Scan for the cell matching the given text and deliver its (X, Y) coordinate at center. 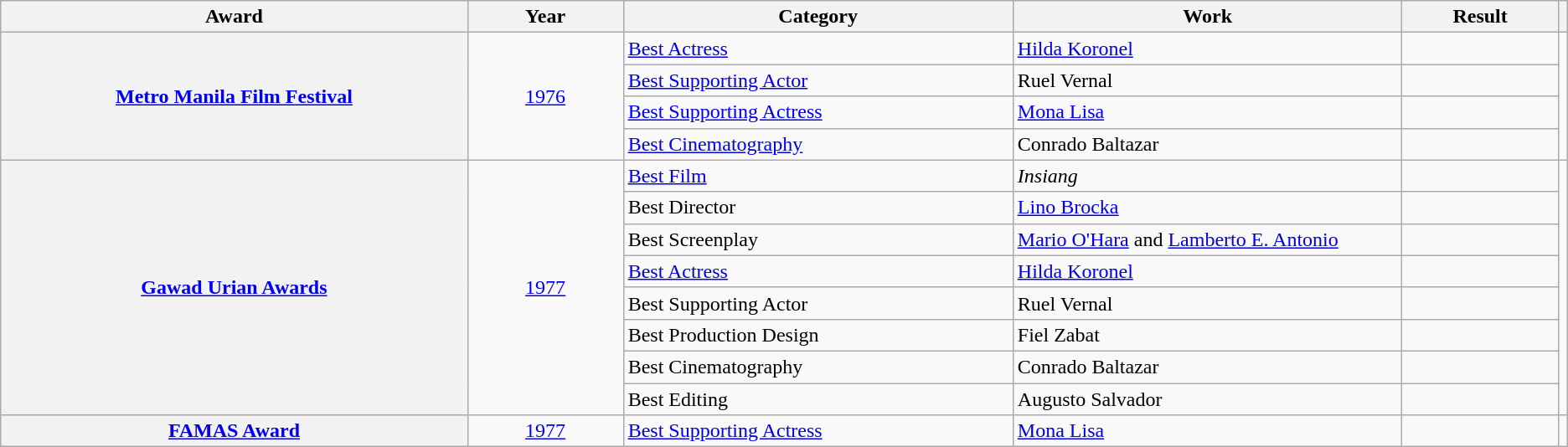
Lino Brocka (1208, 208)
Result (1480, 17)
Gawad Urian Awards (235, 287)
Insiang (1208, 176)
Year (545, 17)
Award (235, 17)
Best Film (818, 176)
Metro Manila Film Festival (235, 96)
Best Production Design (818, 335)
Augusto Salvador (1208, 399)
Mario O'Hara and Lamberto E. Antonio (1208, 239)
Best Editing (818, 399)
Fiel Zabat (1208, 335)
FAMAS Award (235, 431)
Best Screenplay (818, 239)
Work (1208, 17)
Best Director (818, 208)
1976 (545, 96)
Category (818, 17)
